Search for the cell housing the specified text and yield its (x, y) center coordinate. 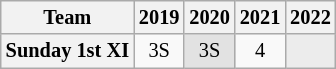
4 (260, 51)
2021 (260, 17)
Sunday 1st XI (68, 51)
Team (68, 17)
2019 (159, 17)
2020 (209, 17)
2022 (310, 17)
